Identify which cell holds the provided text, then report its [X, Y] central coordinate. 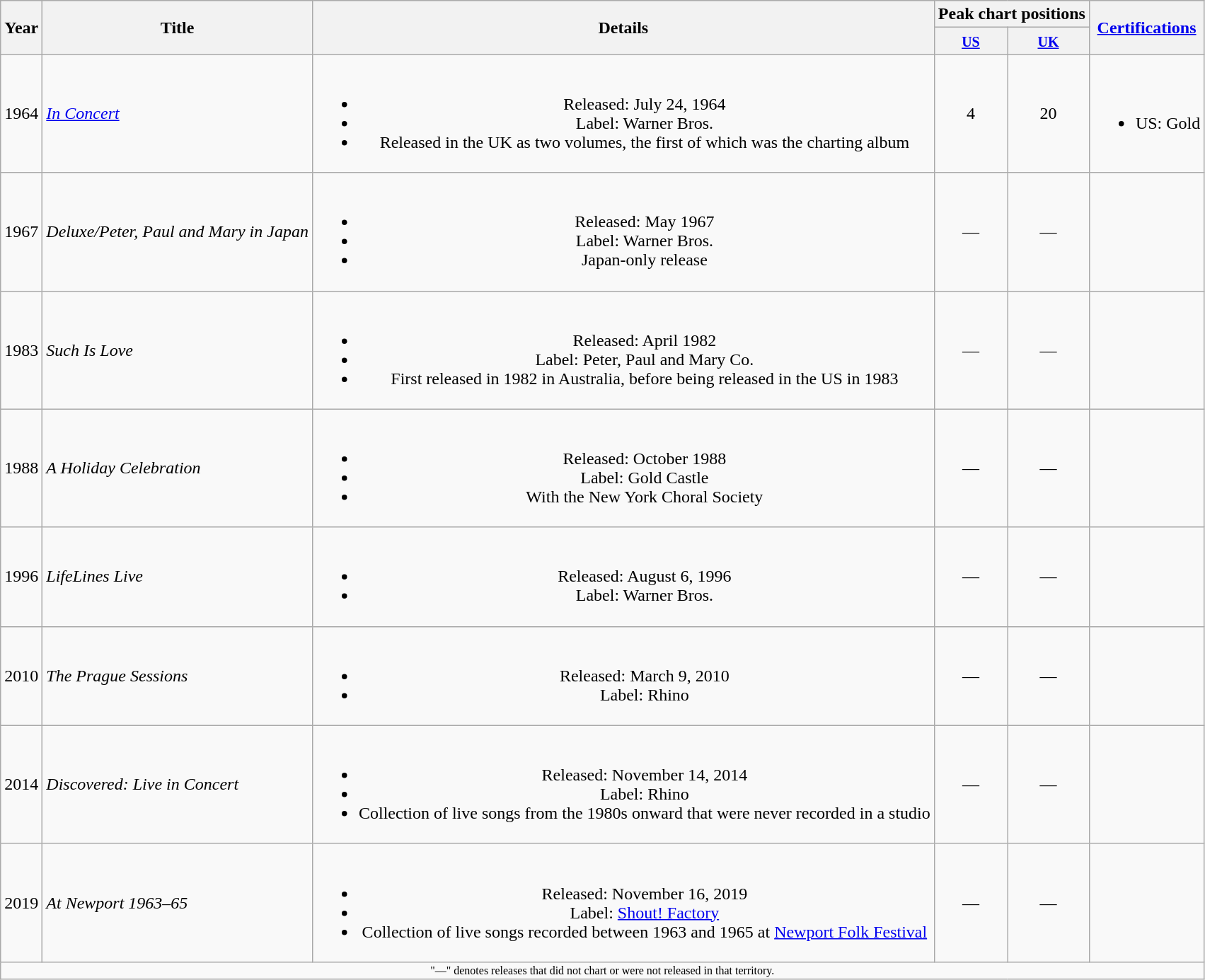
4 [971, 113]
US: Gold [1146, 113]
In Concert [178, 113]
The Prague Sessions [178, 676]
Discovered: Live in Concert [178, 784]
2010 [21, 676]
Deluxe/Peter, Paul and Mary in Japan [178, 232]
Released: August 6, 1996Label: Warner Bros. [623, 577]
Certifications [1146, 28]
1996 [21, 577]
Such Is Love [178, 350]
UK [1049, 41]
Released: April 1982Label: Peter, Paul and Mary Co.First released in 1982 in Australia, before being released in the US in 1983 [623, 350]
2019 [21, 903]
1983 [21, 350]
A Holiday Celebration [178, 468]
Year [21, 28]
Released: March 9, 2010Label: Rhino [623, 676]
"—" denotes releases that did not chart or were not released in that territory. [603, 970]
Released: November 14, 2014Label: RhinoCollection of live songs from the 1980s onward that were never recorded in a studio [623, 784]
Details [623, 28]
1964 [21, 113]
US [971, 41]
1988 [21, 468]
Title [178, 28]
20 [1049, 113]
Released: May 1967Label: Warner Bros.Japan-only release [623, 232]
Peak chart positions [1012, 14]
Released: October 1988Label: Gold CastleWith the New York Choral Society [623, 468]
1967 [21, 232]
At Newport 1963–65 [178, 903]
Released: July 24, 1964Label: Warner Bros.Released in the UK as two volumes, the first of which was the charting album [623, 113]
2014 [21, 784]
LifeLines Live [178, 577]
Released: November 16, 2019Label: Shout! FactoryCollection of live songs recorded between 1963 and 1965 at Newport Folk Festival [623, 903]
